Provide the (X, Y) coordinate of the cell's center where the given text is located.  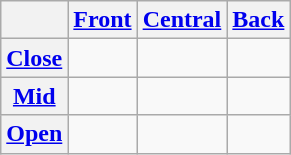
Mid (34, 96)
Open (34, 134)
Back (258, 20)
Close (34, 58)
Central (182, 20)
Front (102, 20)
